Scan for the cell matching the given text and deliver its (x, y) coordinate at center. 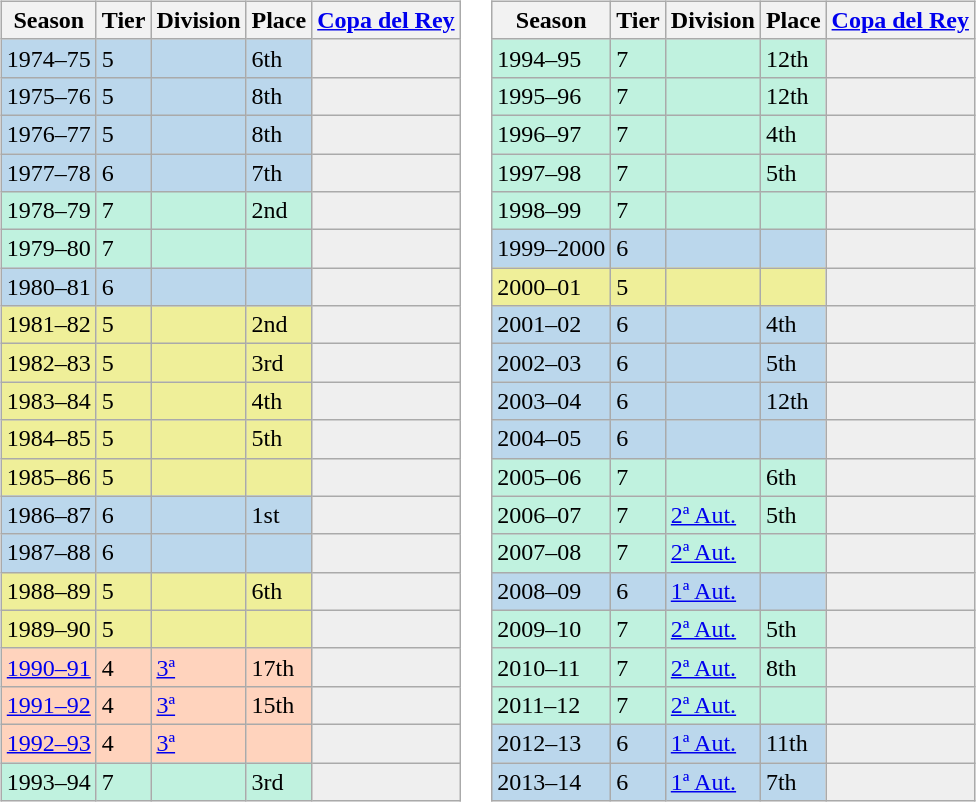
1999–2000 (552, 249)
1980–81 (48, 287)
1990–91 (48, 667)
1976–77 (48, 134)
1988–89 (48, 591)
11th (793, 743)
1986–87 (48, 515)
2004–05 (552, 439)
1998–99 (552, 211)
1979–80 (48, 249)
2011–12 (552, 705)
2009–10 (552, 629)
1989–90 (48, 629)
1st (279, 515)
1997–98 (552, 173)
1977–78 (48, 173)
1994–95 (552, 58)
2000–01 (552, 287)
2001–02 (552, 325)
2005–06 (552, 477)
1975–76 (48, 96)
1978–79 (48, 211)
1982–83 (48, 363)
1991–92 (48, 705)
2012–13 (552, 743)
1981–82 (48, 325)
17th (279, 667)
1985–86 (48, 477)
2003–04 (552, 401)
1983–84 (48, 401)
1992–93 (48, 743)
2013–14 (552, 781)
1995–96 (552, 96)
1974–75 (48, 58)
1996–97 (552, 134)
2007–08 (552, 553)
2008–09 (552, 591)
2006–07 (552, 515)
2010–11 (552, 667)
1987–88 (48, 553)
1984–85 (48, 439)
2002–03 (552, 363)
15th (279, 705)
1993–94 (48, 781)
